Provide the (x, y) coordinate of the cell's center where the given text is located.  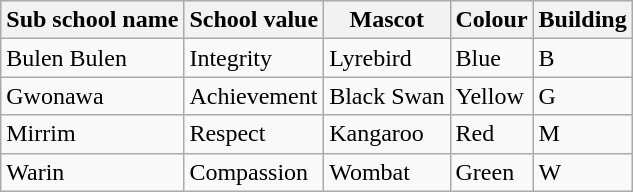
Compassion (254, 172)
Building (582, 20)
Wombat (387, 172)
Colour (492, 20)
G (582, 96)
Respect (254, 134)
B (582, 58)
Blue (492, 58)
Kangaroo (387, 134)
School value (254, 20)
Mirrim (92, 134)
W (582, 172)
Black Swan (387, 96)
M (582, 134)
Lyrebird (387, 58)
Mascot (387, 20)
Achievement (254, 96)
Integrity (254, 58)
Yellow (492, 96)
Red (492, 134)
Gwonawa (92, 96)
Green (492, 172)
Bulen Bulen (92, 58)
Sub school name (92, 20)
Warin (92, 172)
